For the text-containing cell, return its midpoint in [X, Y] coordinate format. 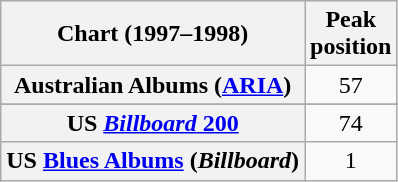
1 [351, 161]
57 [351, 85]
Australian Albums (ARIA) [153, 85]
US Billboard 200 [153, 123]
Peakposition [351, 34]
74 [351, 123]
Chart (1997–1998) [153, 34]
US Blues Albums (Billboard) [153, 161]
